Determine the [X, Y] coordinate at the center of the cell enclosing the given text.  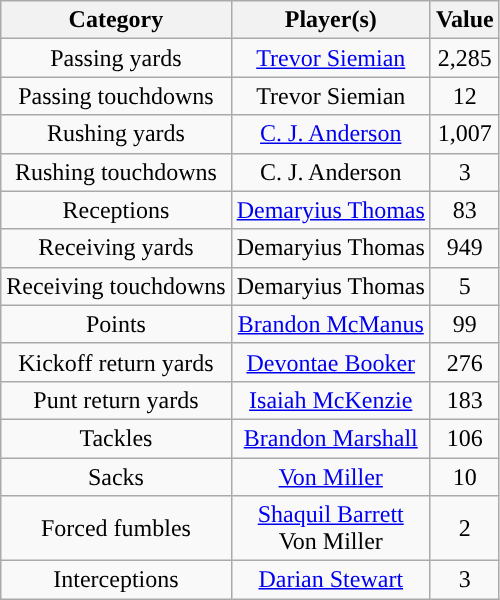
Brandon Marshall [330, 438]
Devontae Booker [330, 362]
5 [464, 286]
Value [464, 20]
Kickoff return yards [116, 362]
Brandon McManus [330, 324]
Von Miller [330, 477]
Darian Stewart [330, 580]
Sacks [116, 477]
1,007 [464, 134]
949 [464, 248]
Player(s) [330, 20]
Shaquil BarrettVon Miller [330, 528]
Points [116, 324]
12 [464, 96]
Isaiah McKenzie [330, 400]
Tackles [116, 438]
83 [464, 210]
106 [464, 438]
183 [464, 400]
276 [464, 362]
Rushing yards [116, 134]
Interceptions [116, 580]
Punt return yards [116, 400]
2 [464, 528]
Rushing touchdowns [116, 172]
99 [464, 324]
Passing yards [116, 58]
2,285 [464, 58]
Forced fumbles [116, 528]
Receptions [116, 210]
Receiving touchdowns [116, 286]
Category [116, 20]
Passing touchdowns [116, 96]
10 [464, 477]
Receiving yards [116, 248]
